Find where the given text appears and provide that cell's center as (X, Y) coordinate. 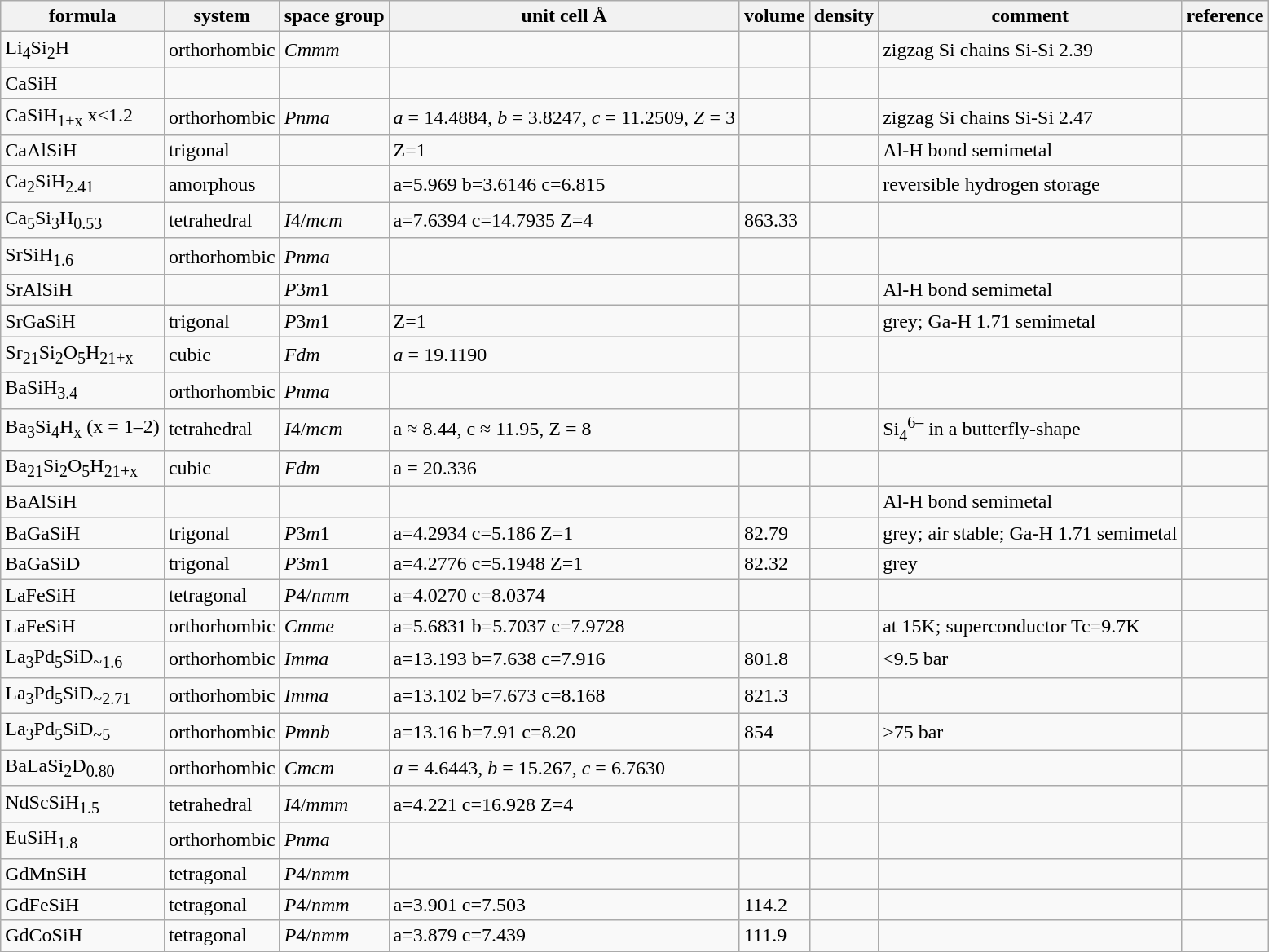
a=4.221 c=16.928 Z=4 (564, 804)
Cmme (334, 626)
CaSiH1+x x<1.2 (83, 117)
GdMnSiH (83, 874)
BaAlSiH (83, 502)
821.3 (774, 695)
unit cell Å (564, 16)
<9.5 bar (1030, 659)
zigzag Si chains Si-Si 2.39 (1030, 50)
I4/mmm (334, 804)
reference (1225, 16)
CaAlSiH (83, 151)
grey; Ga-H 1.71 semimetal (1030, 321)
a=5.6831 b=5.7037 c=7.9728 (564, 626)
BaLaSi2D0.80 (83, 768)
zigzag Si chains Si-Si 2.47 (1030, 117)
grey (1030, 564)
Ca2SiH2.41 (83, 184)
a=4.2934 c=5.186 Z=1 (564, 533)
111.9 (774, 936)
reversible hydrogen storage (1030, 184)
Si46– in a butterfly-shape (1030, 429)
system (222, 16)
La3Pd5SiD~1.6 (83, 659)
a=4.0270 c=8.0374 (564, 595)
a=3.879 c=7.439 (564, 936)
BaGaSiD (83, 564)
Sr21Si2O5H21+x (83, 355)
space group (334, 16)
BaGaSiH (83, 533)
SrAlSiH (83, 290)
801.8 (774, 659)
a = 19.1190 (564, 355)
854 (774, 732)
Cmcm (334, 768)
GdFeSiH (83, 905)
grey; air stable; Ga-H 1.71 semimetal (1030, 533)
at 15K; superconductor Tc=9.7K (1030, 626)
Li4Si2H (83, 50)
82.79 (774, 533)
SrSiH1.6 (83, 256)
Pmnb (334, 732)
863.33 (774, 220)
114.2 (774, 905)
a=13.102 b=7.673 c=8.168 (564, 695)
>75 bar (1030, 732)
a = 20.336 (564, 468)
EuSiH1.8 (83, 840)
BaSiH3.4 (83, 390)
a=13.193 b=7.638 c=7.916 (564, 659)
Ba21Si2O5H21+x (83, 468)
a=3.901 c=7.503 (564, 905)
a=13.16 b=7.91 c=8.20 (564, 732)
volume (774, 16)
82.32 (774, 564)
Ba3Si4Hx (x = 1–2) (83, 429)
NdScSiH1.5 (83, 804)
a=4.2776 c=5.1948 Z=1 (564, 564)
formula (83, 16)
CaSiH (83, 83)
SrGaSiH (83, 321)
a = 14.4884, b = 3.8247, c = 11.2509, Z = 3 (564, 117)
comment (1030, 16)
GdCoSiH (83, 936)
a ≈ 8.44, c ≈ 11.95, Z = 8 (564, 429)
a=7.6394 c=14.7935 Z=4 (564, 220)
a = 4.6443, b = 15.267, c = 6.7630 (564, 768)
a=5.969 b=3.6146 c=6.815 (564, 184)
La3Pd5SiD~2.71 (83, 695)
Cmmm (334, 50)
Ca5Si3H0.53 (83, 220)
La3Pd5SiD~5 (83, 732)
amorphous (222, 184)
density (844, 16)
